Provide the (x, y) coordinate of the cell's center where the given text is located.  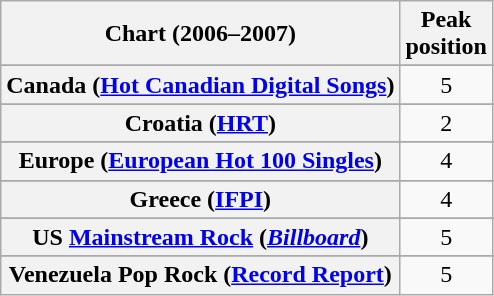
Croatia (HRT) (200, 123)
Chart (2006–2007) (200, 34)
Greece (IFPI) (200, 199)
Peakposition (446, 34)
Europe (European Hot 100 Singles) (200, 161)
Venezuela Pop Rock (Record Report) (200, 275)
US Mainstream Rock (Billboard) (200, 237)
2 (446, 123)
Canada (Hot Canadian Digital Songs) (200, 85)
